Detect which cell encompasses the target text, then output its [x, y] center coordinate. 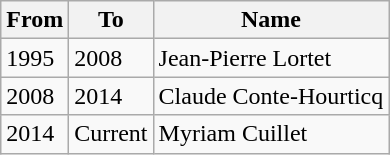
From [35, 20]
Myriam Cuillet [271, 134]
To [111, 20]
Jean-Pierre Lortet [271, 58]
1995 [35, 58]
Name [271, 20]
Current [111, 134]
Claude Conte-Hourticq [271, 96]
